Return [X, Y] of the center of cell containing provided text 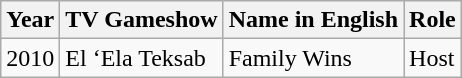
Host [433, 58]
Name in English [313, 20]
El ‘Ela Teksab [142, 58]
Role [433, 20]
2010 [30, 58]
Family Wins [313, 58]
TV Gameshow [142, 20]
Year [30, 20]
